Pinpoint the cell where the given text exists, returning its [X, Y] midpoint coordinate. 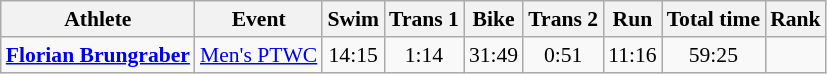
Total time [714, 19]
Trans 1 [424, 19]
Trans 2 [563, 19]
1:14 [424, 55]
Bike [494, 19]
Athlete [98, 19]
0:51 [563, 55]
31:49 [494, 55]
14:15 [353, 55]
Swim [353, 19]
Event [258, 19]
11:16 [632, 55]
Run [632, 19]
Rank [796, 19]
Men's PTWC [258, 55]
Florian Brungraber [98, 55]
59:25 [714, 55]
